Scan for the cell matching the given text and deliver its (x, y) coordinate at center. 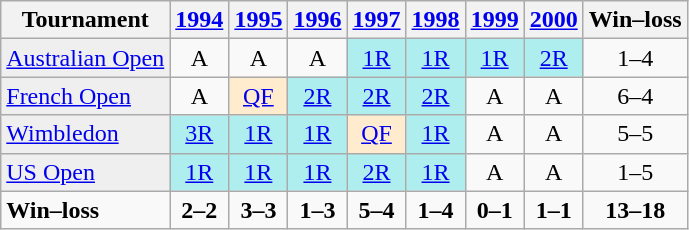
1–3 (318, 210)
Australian Open (86, 58)
1997 (376, 20)
2–2 (200, 210)
1–5 (635, 172)
3R (200, 134)
French Open (86, 96)
Tournament (86, 20)
2000 (554, 20)
1999 (494, 20)
0–1 (494, 210)
5–4 (376, 210)
6–4 (635, 96)
1–1 (554, 210)
1995 (258, 20)
US Open (86, 172)
1994 (200, 20)
3–3 (258, 210)
5–5 (635, 134)
13–18 (635, 210)
1996 (318, 20)
1998 (436, 20)
Wimbledon (86, 134)
